Output the (X, Y) coordinate of the center of the cell containing the given text.  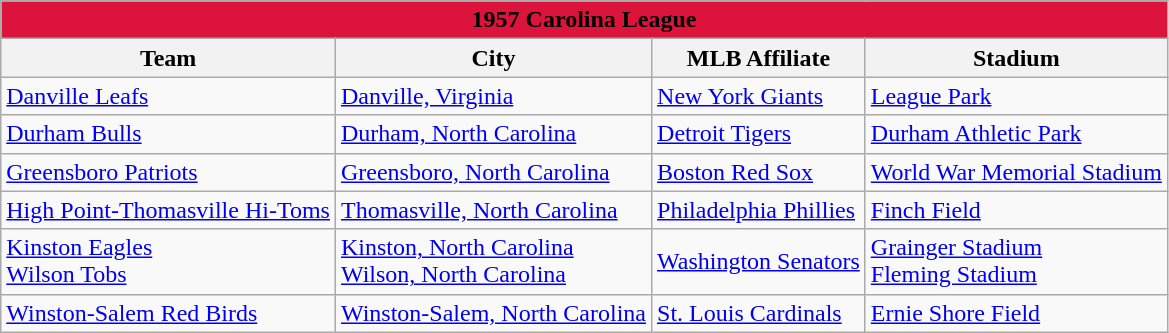
New York Giants (759, 96)
High Point-Thomasville Hi-Toms (168, 210)
Danville Leafs (168, 96)
Durham, North Carolina (493, 134)
Kinston, North Carolina Wilson, North Carolina (493, 262)
Greensboro Patriots (168, 172)
Danville, Virginia (493, 96)
League Park (1016, 96)
World War Memorial Stadium (1016, 172)
City (493, 58)
Philadelphia Phillies (759, 210)
Grainger Stadium Fleming Stadium (1016, 262)
Boston Red Sox (759, 172)
Kinston Eagles Wilson Tobs (168, 262)
Finch Field (1016, 210)
Greensboro, North Carolina (493, 172)
MLB Affiliate (759, 58)
Durham Athletic Park (1016, 134)
Winston-Salem, North Carolina (493, 313)
Stadium (1016, 58)
Durham Bulls (168, 134)
Thomasville, North Carolina (493, 210)
Ernie Shore Field (1016, 313)
Team (168, 58)
Detroit Tigers (759, 134)
Washington Senators (759, 262)
St. Louis Cardinals (759, 313)
1957 Carolina League (584, 20)
Winston-Salem Red Birds (168, 313)
